Return the (X, Y) coordinate for the center point of the cell that contains the specified text.  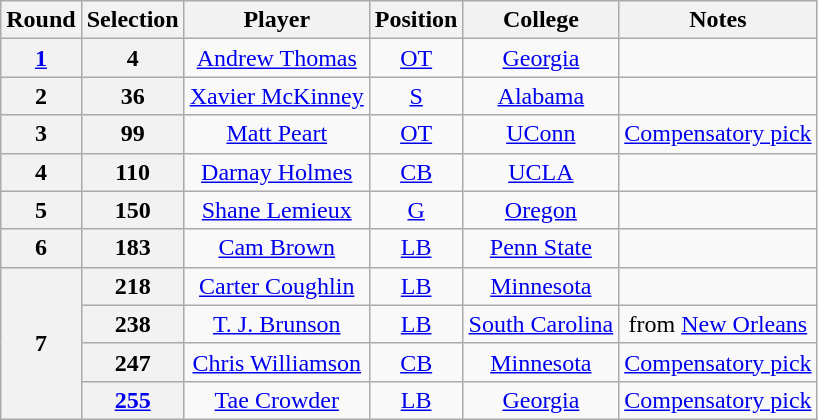
2 (41, 96)
110 (132, 172)
183 (132, 248)
238 (132, 324)
36 (132, 96)
Player (276, 20)
Notes (718, 20)
Round (41, 20)
Cam Brown (276, 248)
G (416, 210)
Xavier McKinney (276, 96)
Penn State (541, 248)
7 (41, 343)
Selection (132, 20)
S (416, 96)
Shane Lemieux (276, 210)
Oregon (541, 210)
Chris Williamson (276, 362)
1 (41, 58)
150 (132, 210)
UConn (541, 134)
Position (416, 20)
from New Orleans (718, 324)
6 (41, 248)
Tae Crowder (276, 400)
5 (41, 210)
South Carolina (541, 324)
247 (132, 362)
99 (132, 134)
T. J. Brunson (276, 324)
Andrew Thomas (276, 58)
Darnay Holmes (276, 172)
Alabama (541, 96)
255 (132, 400)
3 (41, 134)
Matt Peart (276, 134)
College (541, 20)
Carter Coughlin (276, 286)
218 (132, 286)
UCLA (541, 172)
